Detect which cell encompasses the target text, then output its (x, y) center coordinate. 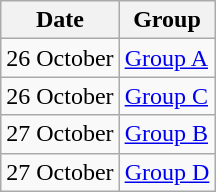
Group (167, 20)
Group B (167, 134)
Group C (167, 96)
Group A (167, 58)
Date (60, 20)
Group D (167, 172)
